Capture the cell that displays the provided text and extract its [X, Y] central coordinate. 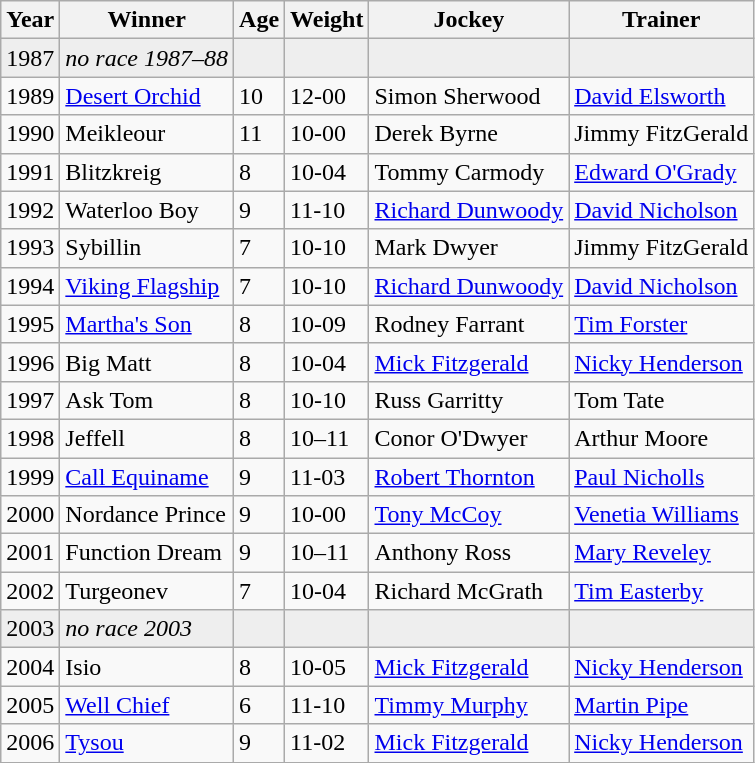
Russ Garritty [469, 400]
1997 [30, 400]
6 [260, 705]
2003 [30, 629]
Tim Easterby [662, 591]
Call Equiname [147, 477]
Nordance Prince [147, 515]
Year [30, 20]
Meikleour [147, 134]
Tysou [147, 743]
Blitzkreig [147, 172]
Trainer [662, 20]
Paul Nicholls [662, 477]
1994 [30, 286]
Viking Flagship [147, 286]
2001 [30, 553]
Mark Dwyer [469, 248]
Tony McCoy [469, 515]
2002 [30, 591]
Richard McGrath [469, 591]
11-02 [327, 743]
Martha's Son [147, 324]
no race 1987–88 [147, 58]
Robert Thornton [469, 477]
Mary Reveley [662, 553]
2000 [30, 515]
Age [260, 20]
10 [260, 96]
Rodney Farrant [469, 324]
Edward O'Grady [662, 172]
10-09 [327, 324]
2006 [30, 743]
Waterloo Boy [147, 210]
1995 [30, 324]
Tom Tate [662, 400]
Well Chief [147, 705]
David Elsworth [662, 96]
1992 [30, 210]
Ask Tom [147, 400]
no race 2003 [147, 629]
Jockey [469, 20]
1991 [30, 172]
Arthur Moore [662, 438]
Sybillin [147, 248]
Jeffell [147, 438]
Timmy Murphy [469, 705]
1998 [30, 438]
10-05 [327, 667]
Weight [327, 20]
Desert Orchid [147, 96]
1987 [30, 58]
1996 [30, 362]
2005 [30, 705]
Anthony Ross [469, 553]
1993 [30, 248]
1989 [30, 96]
1999 [30, 477]
Winner [147, 20]
Big Matt [147, 362]
11 [260, 134]
Martin Pipe [662, 705]
Conor O'Dwyer [469, 438]
Turgeonev [147, 591]
Function Dream [147, 553]
Isio [147, 667]
11-03 [327, 477]
1990 [30, 134]
12-00 [327, 96]
2004 [30, 667]
Tim Forster [662, 324]
Venetia Williams [662, 515]
Derek Byrne [469, 134]
Simon Sherwood [469, 96]
Tommy Carmody [469, 172]
